Determine the [x, y] coordinate at the center of the cell enclosing the given text.  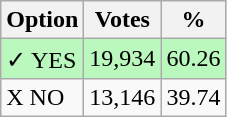
60.26 [194, 59]
X NO [42, 97]
Votes [122, 20]
Option [42, 20]
19,934 [122, 59]
39.74 [194, 97]
% [194, 20]
✓ YES [42, 59]
13,146 [122, 97]
